Output the (X, Y) coordinate of the center of the cell containing the given text.  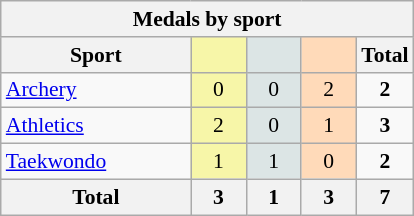
Taekwondo (96, 162)
7 (384, 197)
Medals by sport (208, 19)
Athletics (96, 126)
Sport (96, 55)
Archery (96, 90)
